Output the (x, y) coordinate of the center of the cell containing the given text.  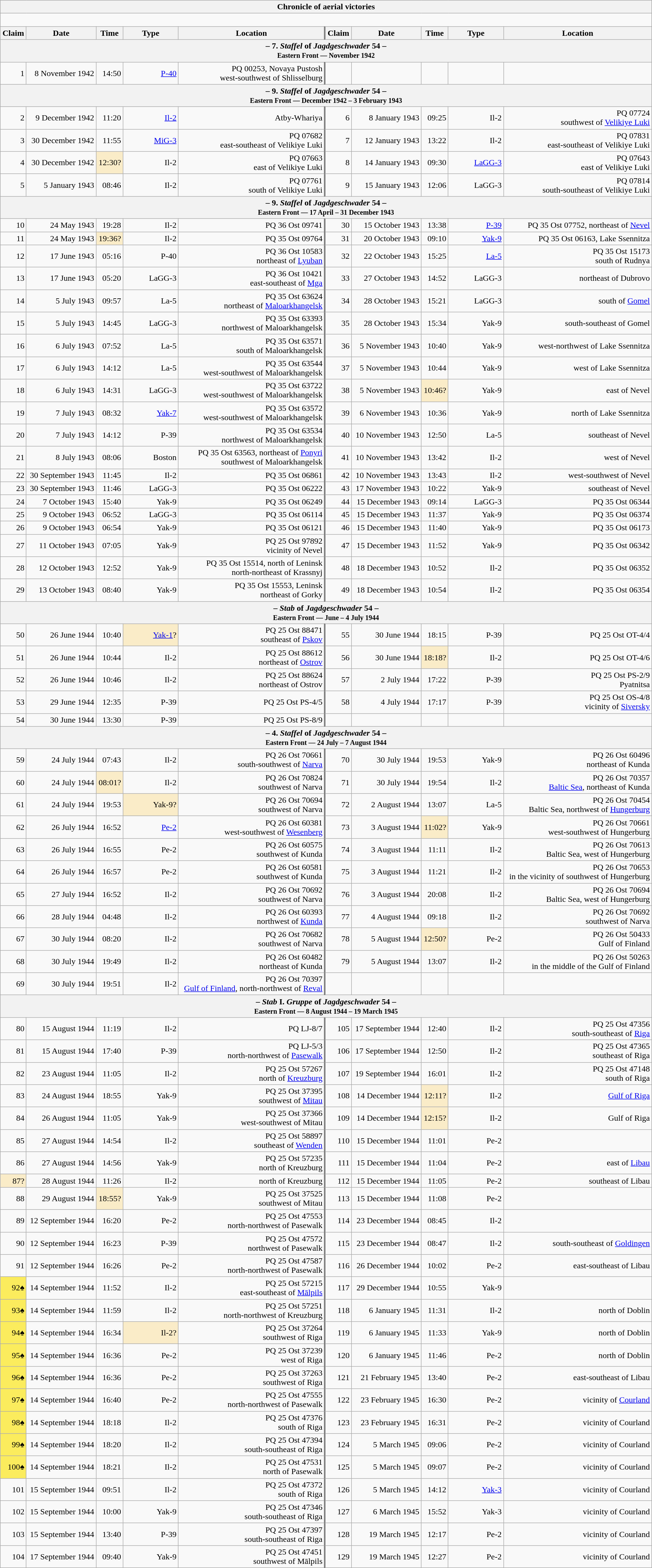
32 (338, 256)
85 (13, 1140)
74 (338, 849)
128 (338, 1534)
PQ 26 Ost 70653in the vicinity of southwest of Hungerburg (578, 872)
119 (338, 1333)
86 (13, 1163)
12:27 (435, 1557)
47 (338, 545)
PQ 25 Ost 37239 west of Riga (252, 1355)
PQ 07663 east of Velikiye Luki (252, 162)
east of Nevel (578, 390)
Atby-Whariya (252, 118)
75 (338, 872)
23 August 1944 (61, 1074)
52 (13, 680)
120 (338, 1355)
27 July 1944 (61, 894)
88 (13, 1198)
29 December 1944 (387, 1288)
PQ 25 Ost 88624 northeast of Ostrov (252, 680)
PQ 35 Ost 06249 (252, 501)
PQ 26 Ost 70661 south-southwest of Narva (252, 760)
11:45 (109, 475)
PQ 35 Ost 63393 northwest of Maloarkhangelsk (252, 323)
20 (13, 435)
PQ 25 Ost PS-8/9 (252, 720)
6 November 1943 (387, 413)
116 (338, 1266)
104 (13, 1557)
PQ 25 Ost 37263 southwest of Riga (252, 1378)
71 (338, 782)
22 (13, 475)
12:40 (435, 1029)
16:20 (109, 1221)
40 (338, 435)
PQ 25 Ost 88612 northeast of Ostrov (252, 657)
PQ 26 Ost 70613Baltic Sea, west of Hungerburg (578, 849)
6 March 1945 (387, 1512)
65 (13, 894)
11:59 (109, 1310)
PQ 26 Ost 60496northeast of Kunda (578, 760)
64 (13, 872)
25 (13, 514)
07:05 (109, 545)
PQ 26 Ost 70682 southwest of Narva (252, 939)
PQ 07761 south of Velikiye Luki (252, 185)
PQ 36 Ost 09741 (252, 225)
PQ 25 Ost 47148 south of Riga (578, 1074)
12 October 1943 (61, 568)
– 4. Staffel of Jagdgeschwader 54 –Eastern Front — 24 July – 7 August 1944 (326, 738)
57 (338, 680)
12:30? (109, 162)
13:42 (435, 458)
115 (338, 1243)
9 December 1942 (61, 118)
PQ 35 Ost 06374 (578, 514)
81 (13, 1051)
PQ 25 Ost OT-4/6 (578, 657)
11:02? (435, 827)
83 (13, 1096)
21 February 1945 (387, 1378)
PQ 25 Ost 58897 southeast of Wenden (252, 1140)
PQ 35 Ost 06222 (252, 488)
12 January 1943 (387, 140)
67 (13, 939)
PQ 25 Ost 47553 north-northwest of Pasewalk (252, 1221)
PQ 35 Ost 06173 (578, 527)
PQ 26 Ost 60393northwest of Kunda (252, 917)
PQ 35 Ost 06121 (252, 527)
31 (338, 238)
PQ 25 Ost PS-2/9Pyatnitsa (578, 680)
PQ 26 Ost 70824 southwest of Narva (252, 782)
69 (13, 984)
south-southeast of Goldingen (578, 1243)
MiG-3 (151, 140)
12:50? (435, 939)
16:34 (109, 1333)
5 January 1943 (61, 185)
07:43 (109, 760)
PQ 25 Ost 47451 southwest of Mālpils (252, 1557)
48 (338, 568)
19:49 (109, 961)
10:22 (435, 488)
PQ 07682 east-southeast of Velikiye Luki (252, 140)
east of Libau (578, 1163)
18:55? (109, 1198)
08:47 (435, 1243)
PQ 35 Ost 63563, northeast of Ponyri southwest of Maloarkhangelsk (252, 458)
PQ 25 Ost 47572 northwest of Pasewalk (252, 1243)
17:40 (109, 1051)
PQ 07643 east of Velikiye Luki (578, 162)
PQ 26 Ost 70661 west-southwest of Hungerburg (578, 827)
78 (338, 939)
18:18 (109, 1422)
26 August 1944 (61, 1118)
66 (13, 917)
22 October 1943 (387, 256)
PQ 26 Ost 60575southwest of Kunda (252, 849)
68 (13, 961)
15:52 (435, 1512)
44 (338, 501)
04:48 (109, 917)
PQ 25 Ost 57251 north-northwest of Kreuzburg (252, 1310)
12:17 (435, 1534)
59 (13, 760)
09:06 (435, 1444)
61 (13, 804)
43 (338, 488)
11:31 (435, 1310)
west of Lake Ssennitza (578, 368)
53 (13, 702)
80 (13, 1029)
– 7. Staffel of Jagdgeschwader 54 –Eastern Front — November 1942 (326, 51)
26 (13, 527)
PQ 25 Ost 47356 south-southeast of Riga (578, 1029)
10:00 (109, 1512)
PQ 00253, Novaya Pustosh west-southwest of Shlisselburg (252, 73)
09:07 (435, 1467)
28 August 1944 (61, 1181)
09:57 (109, 301)
4 August 1944 (387, 917)
124 (338, 1444)
west of Nevel (578, 458)
42 (338, 475)
29 August 1944 (61, 1198)
09:10 (435, 238)
PQ 35 Ost 63544 west-southwest of Maloarkhangelsk (252, 368)
08:06 (109, 458)
PQ 35 Ost 06163, Lake Ssennitza (578, 238)
13:30 (109, 720)
8 November 1942 (61, 73)
16:57 (109, 872)
northeast of Dubrovo (578, 279)
PQ 35 Ost 06354 (578, 590)
17 November 1943 (387, 488)
08:32 (109, 413)
12:06 (435, 185)
PQ 25 Ost PS-4/5 (252, 702)
08:01? (109, 782)
PQ 26 Ost 70454Baltic Sea, northwest of Hungerburg (578, 804)
16:26 (109, 1266)
26 December 1944 (387, 1266)
Yak-9? (151, 804)
93♠ (13, 1310)
PQ 26 Ost 60581southwest of Kunda (252, 872)
103 (13, 1534)
PQ 25 Ost 47555 north-northwest of Pasewalk (252, 1400)
18:20 (109, 1444)
11:33 (435, 1333)
98♠ (13, 1422)
49 (338, 590)
10:02 (435, 1266)
27 (13, 545)
12:52 (109, 568)
PQ 07724 southwest of Velikiye Luki (578, 118)
100♠ (13, 1467)
06:52 (109, 514)
38 (338, 390)
30 (338, 225)
PQ 25 Ost OT-4/4 (578, 635)
17:17 (435, 702)
PQ 26 Ost 70397Gulf of Finland, north-northwest of Reval (252, 984)
Chronicle of aerial victories (326, 7)
2 July 1944 (387, 680)
123 (338, 1422)
8 July 1943 (61, 458)
11 (13, 238)
10:55 (435, 1288)
PQ 26 Ost 70694 southwest of Narva (252, 804)
Yak-7 (151, 413)
08:20 (109, 939)
3 (13, 140)
127 (338, 1512)
16:55 (109, 849)
9 (338, 185)
13:38 (435, 225)
– 9. Staffel of Jagdgeschwader 54 –Eastern Front — 17 April – 31 December 1943 (326, 207)
10:46? (435, 390)
15 January 1943 (387, 185)
106 (338, 1051)
PQ 26 Ost 70357Baltic Sea, northeast of Kunda (578, 782)
51 (13, 657)
107 (338, 1074)
PQ 35 Ost 07752, northeast of Nevel (578, 225)
PQ 25 Ost 47587 north-northwest of Pasewalk (252, 1266)
PQ 25 Ost 97892vicinity of Nevel (252, 545)
PQ 25 Ost 47365 southeast of Riga (578, 1051)
70 (338, 760)
10 (13, 225)
north of Kreuzburg (252, 1181)
20:08 (435, 894)
58 (338, 702)
111 (338, 1163)
7 October 1943 (61, 501)
4 July 1944 (387, 702)
76 (338, 894)
PQ 25 Ost 47346 south-southeast of Riga (252, 1512)
27 October 1943 (387, 279)
PQ 25 Ost 47397 south-southeast of Riga (252, 1534)
PQ LJ-8/7 (252, 1029)
PQ 35 Ost 63572 west-southwest of Maloarkhangelsk (252, 413)
08:40 (109, 590)
PQ 07814 south-southeast of Velikiye Luki (578, 185)
PQ 26 Ost 50263in the middle of the Gulf of Finland (578, 961)
41 (338, 458)
15 (13, 323)
11:11 (435, 849)
121 (338, 1378)
PQ 35 Ost 06342 (578, 545)
10:54 (435, 590)
24 August 1944 (61, 1096)
126 (338, 1489)
PQ 25 Ost 47376 south of Riga (252, 1422)
06:54 (109, 527)
18:55 (109, 1096)
09:30 (435, 162)
19:51 (109, 984)
62 (13, 827)
PQ 25 Ost 47394 south-southeast of Riga (252, 1444)
34 (338, 301)
29 (13, 590)
15:25 (435, 256)
72 (338, 804)
117 (338, 1288)
92♠ (13, 1288)
15:34 (435, 323)
14:45 (109, 323)
PQ 35 Ost 06352 (578, 568)
PQ 26 Ost 50433Gulf of Finland (578, 939)
54 (13, 720)
79 (338, 961)
09:51 (109, 1489)
05:20 (109, 279)
63 (13, 849)
PQ 35 Ost 63534 northwest of Maloarkhangelsk (252, 435)
– 9. Staffel of Jagdgeschwader 54 –Eastern Front — December 1942 – 3 February 1943 (326, 96)
PQ 25 Ost 37525 southwest of Mitau (252, 1198)
08:46 (109, 185)
2 (13, 118)
PQ 36 Ost 10583 northeast of Lyuban (252, 256)
05:16 (109, 256)
11:08 (435, 1198)
5 (13, 185)
PQ 26 Ost 60482northeast of Kunda (252, 961)
15 October 1943 (387, 225)
PQ 25 Ost 37366 west-southwest of Mitau (252, 1118)
– Stab I. Gruppe of Jagdgeschwader 54 –Eastern Front — 8 August 1944 – 19 March 1945 (326, 1006)
11:37 (435, 514)
– Stab of Jagdgeschwader 54 –Eastern Front — June – 4 July 1944 (326, 612)
PQ 35 Ost 15173 south of Rudnya (578, 256)
101 (13, 1489)
56 (338, 657)
09:40 (109, 1557)
105 (338, 1029)
10:46 (109, 680)
28 (13, 568)
10:36 (435, 413)
PQ 25 Ost 37395 southwest of Mitau (252, 1096)
11:01 (435, 1140)
95♠ (13, 1355)
96♠ (13, 1378)
28 July 1944 (61, 917)
14:31 (109, 390)
PQ 25 Ost 37264 southwest of Riga (252, 1333)
PQ 07831 east-southeast of Velikiye Luki (578, 140)
13 October 1943 (61, 590)
82 (13, 1074)
39 (338, 413)
12 (13, 256)
99♠ (13, 1444)
PQ 26 Ost 60381 west-southwest of Wesenberg (252, 827)
PQ 36 Ost 10421 east-southeast of Mga (252, 279)
13:22 (435, 140)
09:14 (435, 501)
15:40 (109, 501)
23 (13, 488)
21 (13, 458)
19:36? (109, 238)
16:31 (435, 1422)
13:43 (435, 475)
87? (13, 1181)
PQ 35 Ost 15553, Leninsk northeast of Gorky (252, 590)
129 (338, 1557)
12:35 (109, 702)
1 (13, 73)
PQ 26 Ost 70694Baltic Sea, west of Hungerburg (578, 894)
west-northwest of Lake Ssennitza (578, 345)
west-southwest of Nevel (578, 475)
14 (13, 301)
33 (338, 279)
PQ 35 Ost 63571 south of Maloarkhangelsk (252, 345)
11:21 (435, 872)
109 (338, 1118)
94♠ (13, 1333)
PQ 35 Ost 63722 west-southwest of Maloarkhangelsk (252, 390)
18:18? (435, 657)
122 (338, 1400)
Boston (151, 458)
14:54 (109, 1140)
16:23 (109, 1243)
PQ 25 Ost 88471 southeast of Pskov (252, 635)
16:01 (435, 1074)
PQ 25 Ost 57267 north of Kreuzburg (252, 1074)
PQ 25 Ost 47531 north of Pasewalk (252, 1467)
77 (338, 917)
97♠ (13, 1400)
55 (338, 635)
19 (13, 413)
37 (338, 368)
91 (13, 1266)
16:40 (109, 1400)
PQ 35 Ost 63624 northeast of Maloarkhangelsk (252, 301)
PQ 35 Ost 06861 (252, 475)
50 (13, 635)
125 (338, 1467)
12:11? (435, 1096)
11 October 1943 (61, 545)
09:25 (435, 118)
11:55 (109, 140)
11:40 (435, 527)
7 (338, 140)
46 (338, 527)
PQ 35 Ost 09764 (252, 238)
17:22 (435, 680)
10:52 (435, 568)
09:18 (435, 917)
southeast of Libau (578, 1181)
PQ 35 Ost 06344 (578, 501)
8 January 1943 (387, 118)
11:20 (109, 118)
15:21 (435, 301)
13 (13, 279)
08:45 (435, 1221)
108 (338, 1096)
114 (338, 1221)
14 January 1943 (387, 162)
4 (13, 162)
2 August 1944 (387, 804)
11:26 (109, 1181)
PQ 25 Ost OS-4/8vicinity of Siversky (578, 702)
45 (338, 514)
14:56 (109, 1163)
19:28 (109, 225)
19 September 1944 (387, 1074)
12:15? (435, 1118)
89 (13, 1221)
Yak-1? (151, 635)
PQ 25 Ost 57235 north of Kreuzburg (252, 1163)
8 (338, 162)
17 (13, 368)
24 (13, 501)
19:54 (435, 782)
south of Gomel (578, 301)
113 (338, 1198)
PQ 25 Ost 57215 east-southeast of Mālpils (252, 1288)
18:15 (435, 635)
18 (13, 390)
11:19 (109, 1029)
16 (13, 345)
PQ 25 Ost 47372 south of Riga (252, 1489)
PQ 35 Ost 15514, north of Leninsk north-northeast of Krassnyj (252, 568)
18:21 (109, 1467)
35 (338, 323)
36 (338, 345)
14:50 (109, 73)
north of Lake Ssennitza (578, 413)
PQ 35 Ost 06114 (252, 514)
102 (13, 1512)
Il-2? (151, 1333)
112 (338, 1181)
20 October 1943 (387, 238)
11:04 (435, 1163)
73 (338, 827)
84 (13, 1118)
60 (13, 782)
south-southeast of Gomel (578, 323)
PQ LJ-5/3 north-northwest of Pasewalk (252, 1051)
14:52 (435, 279)
29 June 1944 (61, 702)
110 (338, 1140)
6 (338, 118)
07:52 (109, 345)
90 (13, 1243)
16:30 (435, 1400)
118 (338, 1310)
